Search for the cell housing the specified text and yield its [x, y] center coordinate. 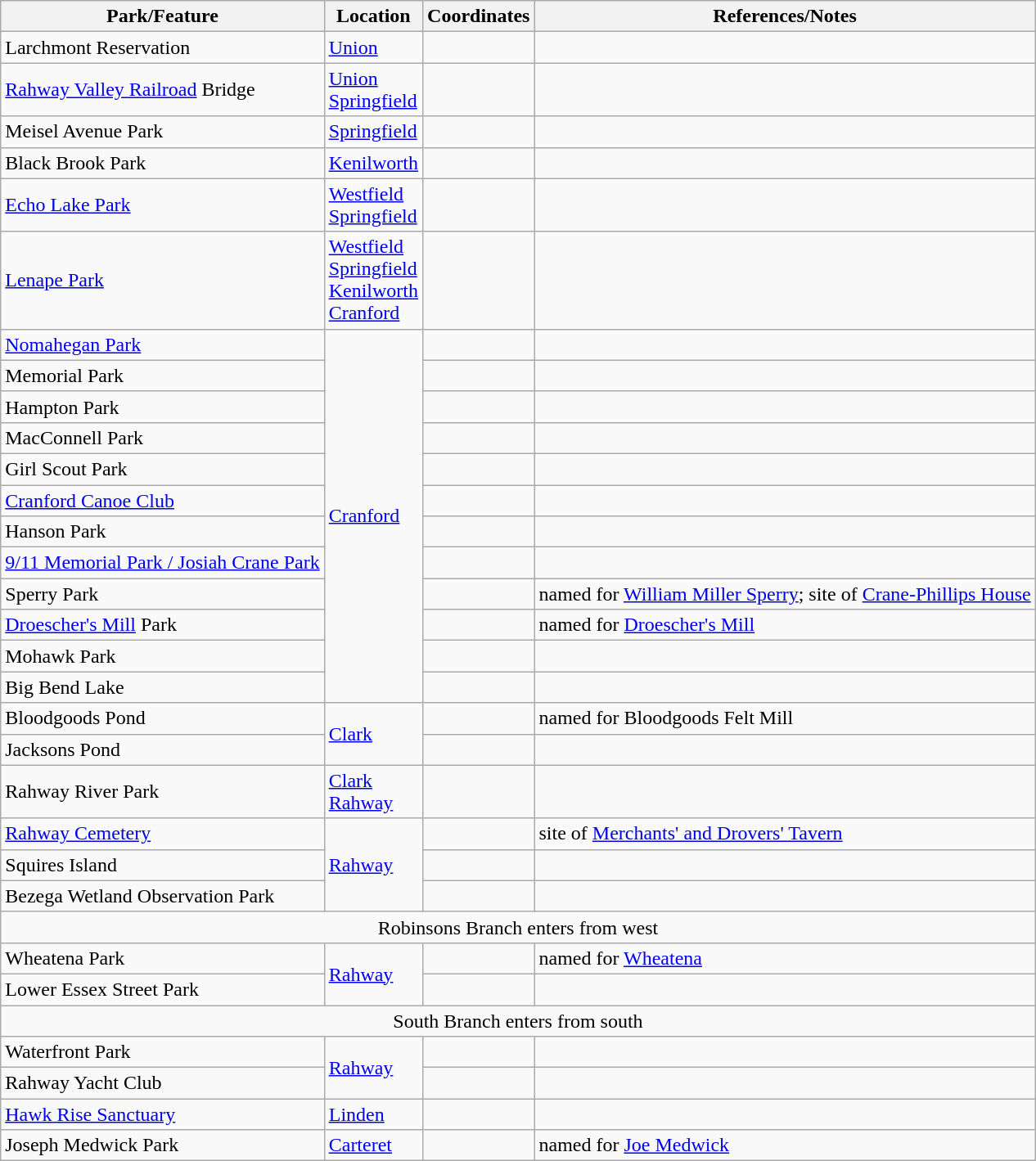
Coordinates [479, 16]
Bezega Wetland Observation Park [162, 896]
Hanson Park [162, 532]
ClarkRahway [373, 792]
MacConnell Park [162, 438]
Meisel Avenue Park [162, 132]
WestfieldSpringfieldKenilworthCranford [373, 280]
Lower Essex Street Park [162, 989]
Big Bend Lake [162, 687]
Rahway River Park [162, 792]
Mohawk Park [162, 656]
Park/Feature [162, 16]
9/11 Memorial Park / Josiah Crane Park [162, 563]
Droescher's Mill Park [162, 625]
Rahway Yacht Club [162, 1083]
Larchmont Reservation [162, 47]
Cranford [373, 515]
Clark [373, 734]
Squires Island [162, 865]
Kenilworth [373, 163]
Girl Scout Park [162, 469]
UnionSpringfield [373, 90]
named for Wheatena [785, 958]
Robinsons Branch enters from west [518, 927]
References/Notes [785, 16]
Black Brook Park [162, 163]
Bloodgoods Pond [162, 718]
named for Bloodgoods Felt Mill [785, 718]
Hampton Park [162, 407]
named for Joe Medwick [785, 1145]
Nomahegan Park [162, 344]
Rahway Cemetery [162, 834]
Rahway Valley Railroad Bridge [162, 90]
Waterfront Park [162, 1052]
Carteret [373, 1145]
Lenape Park [162, 280]
named for William Miller Sperry; site of Crane-Phillips House [785, 594]
site of Merchants' and Drovers' Tavern [785, 834]
South Branch enters from south [518, 1020]
Cranford Canoe Club [162, 500]
Memorial Park [162, 376]
Sperry Park [162, 594]
Hawk Rise Sanctuary [162, 1114]
WestfieldSpringfield [373, 205]
named for Droescher's Mill [785, 625]
Echo Lake Park [162, 205]
Joseph Medwick Park [162, 1145]
Springfield [373, 132]
Jacksons Pond [162, 749]
Union [373, 47]
Location [373, 16]
Linden [373, 1114]
Wheatena Park [162, 958]
